Return the [x, y] coordinate for the center point of the cell that contains the specified text.  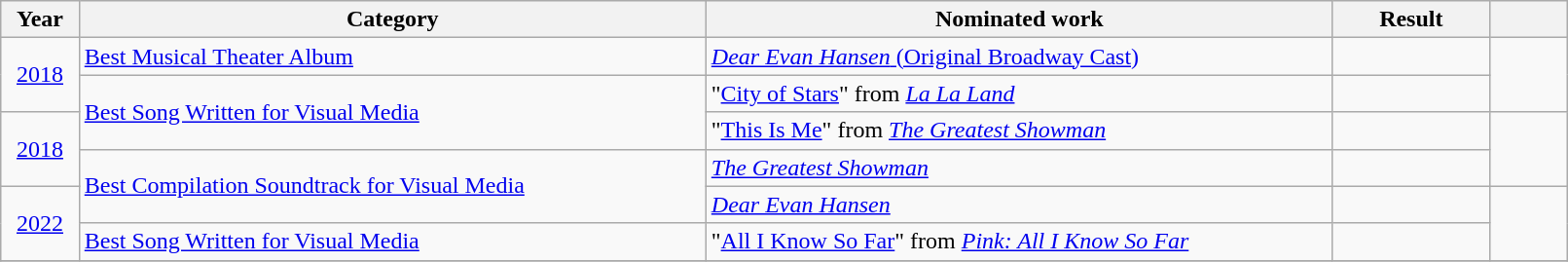
Dear Evan Hansen (Original Broadway Cast) [1019, 56]
The Greatest Showman [1019, 168]
2022 [40, 223]
Dear Evan Hansen [1019, 205]
"City of Stars" from La La Land [1019, 94]
"All I Know So Far" from Pink: All I Know So Far [1019, 242]
Nominated work [1019, 19]
Category [392, 19]
Best Musical Theater Album [392, 56]
Best Compilation Soundtrack for Visual Media [392, 186]
Result [1411, 19]
Year [40, 19]
"This Is Me" from The Greatest Showman [1019, 131]
